Provide the [X, Y] coordinate of the cell's center where the given text is located.  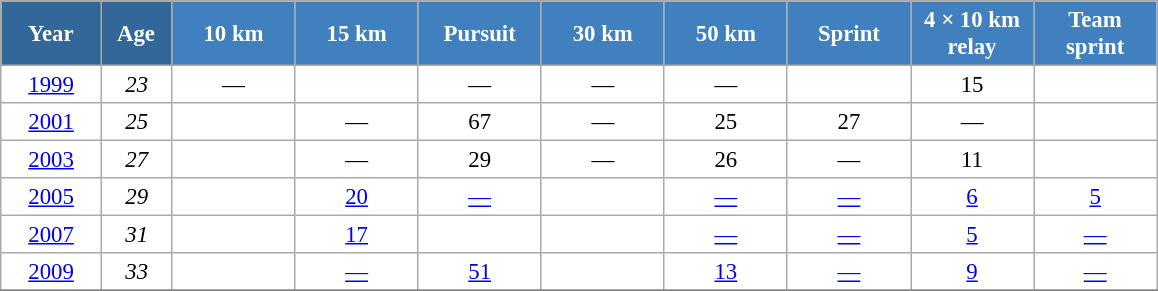
2005 [52, 197]
11 [972, 160]
1999 [52, 85]
6 [972, 197]
Team sprint [1096, 34]
10 km [234, 34]
20 [356, 197]
23 [136, 85]
Pursuit [480, 34]
31 [136, 235]
2001 [52, 122]
26 [726, 160]
4 × 10 km relay [972, 34]
17 [356, 235]
2007 [52, 235]
30 km [602, 34]
50 km [726, 34]
Year [52, 34]
Age [136, 34]
2003 [52, 160]
15 [972, 85]
15 km [356, 34]
Sprint [848, 34]
67 [480, 122]
